Extract the (X, Y) coordinate from the center of the cell holding the provided text.  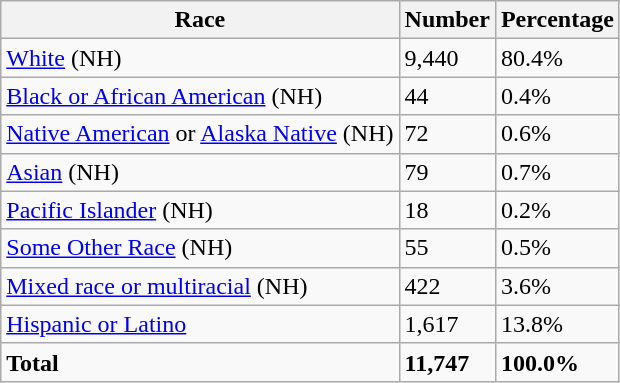
Race (200, 20)
0.5% (557, 248)
Hispanic or Latino (200, 324)
Black or African American (NH) (200, 96)
Asian (NH) (200, 172)
Number (447, 20)
1,617 (447, 324)
44 (447, 96)
0.7% (557, 172)
Native American or Alaska Native (NH) (200, 134)
11,747 (447, 362)
Total (200, 362)
3.6% (557, 286)
100.0% (557, 362)
18 (447, 210)
Some Other Race (NH) (200, 248)
White (NH) (200, 58)
55 (447, 248)
0.4% (557, 96)
9,440 (447, 58)
0.6% (557, 134)
422 (447, 286)
0.2% (557, 210)
80.4% (557, 58)
Percentage (557, 20)
Pacific Islander (NH) (200, 210)
79 (447, 172)
13.8% (557, 324)
72 (447, 134)
Mixed race or multiracial (NH) (200, 286)
